For the text-containing cell, return its midpoint in (X, Y) coordinate format. 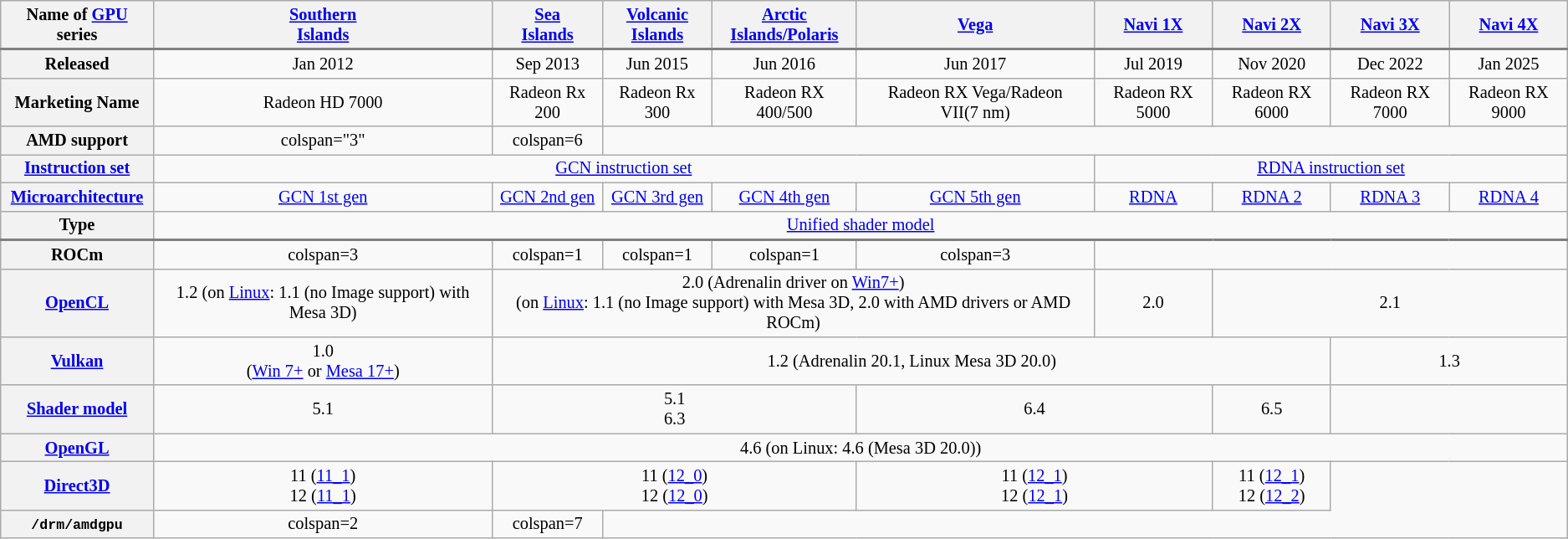
Instruction set (77, 168)
SouthernIslands (323, 24)
Marketing Name (77, 102)
Released (77, 64)
colspan=6 (547, 141)
colspan=2 (323, 524)
Nov 2020 (1272, 64)
11 (11_1)12 (11_1) (323, 485)
Radeon RX 400/500 (784, 102)
GCN 5th gen (975, 197)
11 (12_1)12 (12_1) (1034, 485)
GCN 3rd gen (657, 197)
4.6 (on Linux: 4.6 (Mesa 3D 20.0)) (860, 448)
1.0(Win 7+ or Mesa 17+) (323, 361)
VolcanicIslands (657, 24)
2.0 (1153, 303)
Radeon RX 6000 (1272, 102)
RDNA 4 (1509, 197)
/drm/amdgpu (77, 524)
RDNA 3 (1390, 197)
Microarchitecture (77, 197)
Sep 2013 (547, 64)
11 (12_0)12 (12_0) (674, 485)
2.0 (Adrenalin driver on Win7+)(on Linux: 1.1 (no Image support) with Mesa 3D, 2.0 with AMD drivers or AMD ROCm) (793, 303)
Unified shader model (860, 225)
Dec 2022 (1390, 64)
Radeon RX 5000 (1153, 102)
Radeon HD 7000 (323, 102)
Radeon RX 7000 (1390, 102)
colspan="3" (323, 141)
Type (77, 225)
ROCm (77, 254)
Jun 2016 (784, 64)
GCN 4th gen (784, 197)
RDNA (1153, 197)
OpenCL (77, 303)
1.2 (on Linux: 1.1 (no Image support) with Mesa 3D) (323, 303)
Jan 2012 (323, 64)
5.1 (323, 409)
colspan=7 (547, 524)
Radeon RX 9000 (1509, 102)
1.3 (1448, 361)
Navi 4X (1509, 24)
Navi 3X (1390, 24)
GCN 2nd gen (547, 197)
SeaIslands (547, 24)
Radeon Rx 300 (657, 102)
5.16.3 (674, 409)
2.1 (1390, 303)
Direct3D (77, 485)
6.4 (1034, 409)
Jan 2025 (1509, 64)
RDNA instruction set (1331, 168)
Navi 2X (1272, 24)
Jul 2019 (1153, 64)
Vulkan (77, 361)
Jun 2017 (975, 64)
GCN 1st gen (323, 197)
AMD support (77, 141)
GCN instruction set (624, 168)
OpenGL (77, 448)
6.5 (1272, 409)
Radeon RX Vega/Radeon VII(7 nm) (975, 102)
11 (12_1)12 (12_2) (1272, 485)
RDNA 2 (1272, 197)
Shader model (77, 409)
Radeon Rx 200 (547, 102)
Name of GPU series (77, 24)
Navi 1X (1153, 24)
1.2 (Adrenalin 20.1, Linux Mesa 3D 20.0) (912, 361)
ArcticIslands/Polaris (784, 24)
Vega (975, 24)
Jun 2015 (657, 64)
